For the text-containing cell, return its midpoint in [x, y] coordinate format. 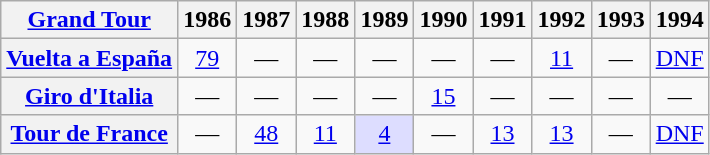
1990 [444, 20]
48 [266, 134]
Vuelta a España [90, 58]
1994 [680, 20]
Grand Tour [90, 20]
Giro d'Italia [90, 96]
1988 [326, 20]
1986 [208, 20]
1987 [266, 20]
1989 [384, 20]
1991 [502, 20]
79 [208, 58]
4 [384, 134]
1993 [620, 20]
15 [444, 96]
1992 [562, 20]
Tour de France [90, 134]
